Search for the cell housing the specified text and yield its [X, Y] center coordinate. 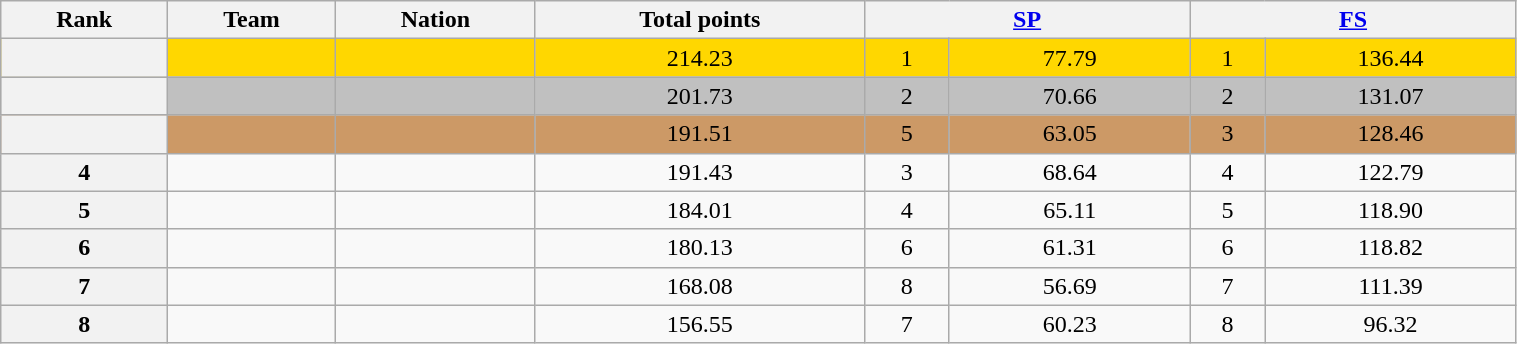
156.55 [700, 324]
214.23 [700, 58]
111.39 [1390, 286]
168.08 [700, 286]
70.66 [1070, 96]
136.44 [1390, 58]
SP [1027, 20]
56.69 [1070, 286]
118.82 [1390, 248]
77.79 [1070, 58]
128.46 [1390, 134]
FS [1353, 20]
63.05 [1070, 134]
Nation [435, 20]
65.11 [1070, 210]
184.01 [700, 210]
180.13 [700, 248]
68.64 [1070, 172]
61.31 [1070, 248]
191.43 [700, 172]
118.90 [1390, 210]
191.51 [700, 134]
201.73 [700, 96]
96.32 [1390, 324]
Team [252, 20]
60.23 [1070, 324]
131.07 [1390, 96]
122.79 [1390, 172]
Total points [700, 20]
Rank [84, 20]
